Capture the cell that displays the provided text and extract its [x, y] central coordinate. 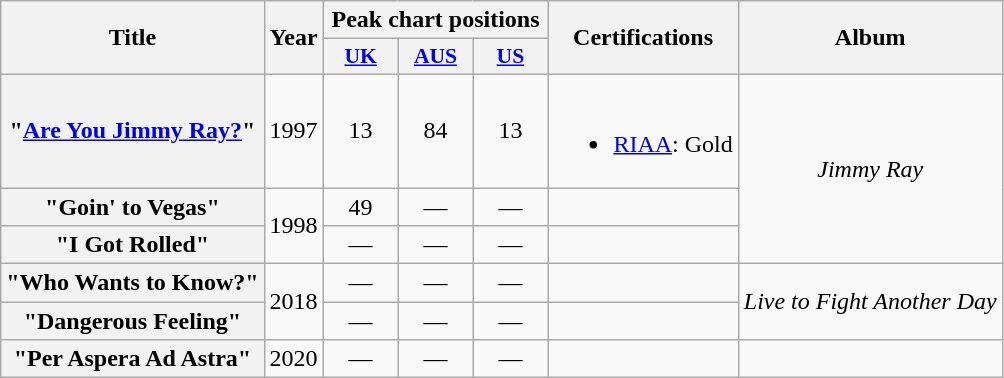
AUS [436, 57]
Album [870, 38]
Jimmy Ray [870, 168]
"Dangerous Feeling" [132, 321]
"I Got Rolled" [132, 245]
Certifications [643, 38]
Peak chart positions [436, 20]
2018 [294, 302]
1998 [294, 226]
84 [436, 130]
"Goin' to Vegas" [132, 207]
49 [360, 207]
Title [132, 38]
Live to Fight Another Day [870, 302]
UK [360, 57]
US [510, 57]
"Who Wants to Know?" [132, 283]
Year [294, 38]
1997 [294, 130]
"Are You Jimmy Ray?" [132, 130]
2020 [294, 359]
RIAA: Gold [643, 130]
"Per Aspera Ad Astra" [132, 359]
